Extract the [x, y] coordinate from the center of the cell holding the provided text.  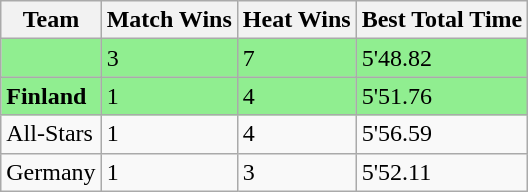
7 [296, 58]
Finland [51, 96]
Germany [51, 172]
Best Total Time [442, 20]
5'56.59 [442, 134]
5'51.76 [442, 96]
Team [51, 20]
Match Wins [169, 20]
All-Stars [51, 134]
5'48.82 [442, 58]
Heat Wins [296, 20]
5'52.11 [442, 172]
